Extract the [X, Y] coordinate from the center of the cell holding the provided text.  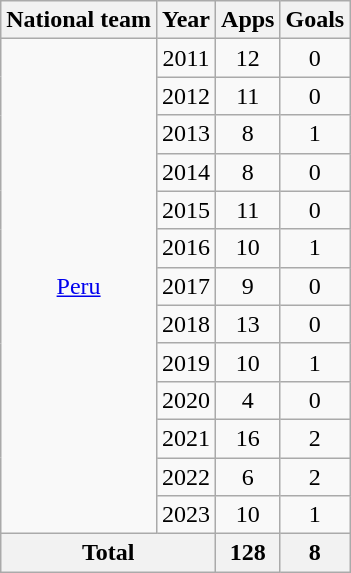
2019 [186, 362]
2023 [186, 515]
Peru [79, 286]
12 [248, 58]
Year [186, 20]
9 [248, 286]
2012 [186, 96]
6 [248, 477]
National team [79, 20]
2018 [186, 324]
2021 [186, 438]
2013 [186, 134]
Total [108, 553]
Goals [315, 20]
2022 [186, 477]
13 [248, 324]
128 [248, 553]
Apps [248, 20]
2011 [186, 58]
4 [248, 400]
2015 [186, 210]
16 [248, 438]
2020 [186, 400]
2016 [186, 248]
2017 [186, 286]
2014 [186, 172]
